Scan for the cell matching the given text and deliver its (X, Y) coordinate at center. 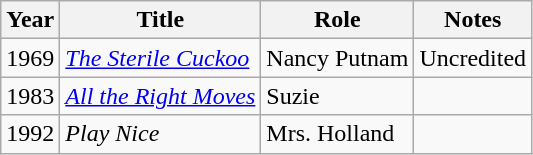
Play Nice (160, 134)
Role (338, 20)
Nancy Putnam (338, 58)
Uncredited (473, 58)
1983 (30, 96)
Notes (473, 20)
The Sterile Cuckoo (160, 58)
Year (30, 20)
Suzie (338, 96)
All the Right Moves (160, 96)
Title (160, 20)
1992 (30, 134)
1969 (30, 58)
Mrs. Holland (338, 134)
